Capture the cell that displays the provided text and extract its [x, y] central coordinate. 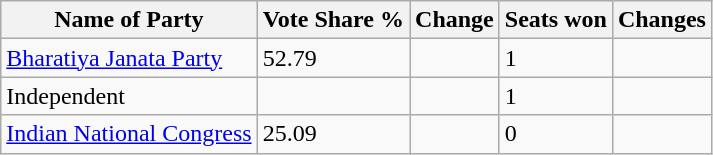
Change [455, 20]
Indian National Congress [129, 134]
Bharatiya Janata Party [129, 58]
0 [556, 134]
Changes [662, 20]
25.09 [333, 134]
Vote Share % [333, 20]
Independent [129, 96]
Name of Party [129, 20]
Seats won [556, 20]
52.79 [333, 58]
